Output the [X, Y] coordinate of the center of the cell containing the given text.  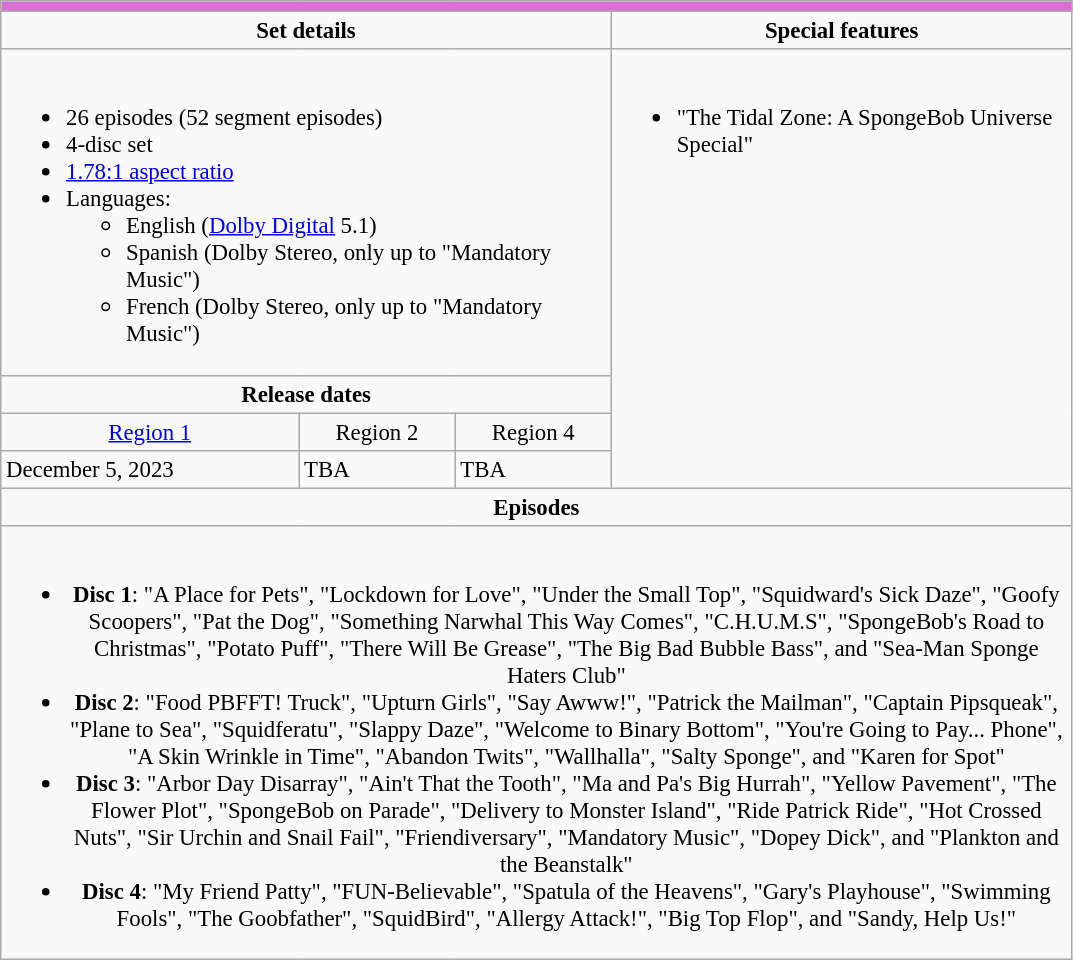
Set details [306, 31]
Region 4 [533, 432]
Special features [842, 31]
Region 1 [150, 432]
December 5, 2023 [150, 469]
Region 2 [377, 432]
Release dates [306, 394]
"The Tidal Zone: A SpongeBob Universe Special" [842, 268]
Episodes [536, 507]
